Find where the given text appears and provide that cell's center as (x, y) coordinate. 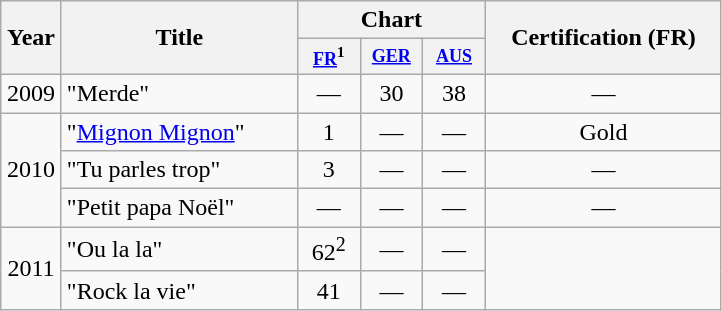
1 (328, 132)
"Merde" (179, 93)
"Petit papa Noël" (179, 208)
"Tu parles trop" (179, 170)
41 (328, 290)
2009 (32, 93)
AUS (454, 57)
Title (179, 38)
3 (328, 170)
GER (392, 57)
Certification (FR) (603, 38)
"Ou la la" (179, 250)
622 (328, 250)
2010 (32, 170)
30 (392, 93)
Gold (603, 132)
Year (32, 38)
"Mignon Mignon" (179, 132)
38 (454, 93)
"Rock la vie" (179, 290)
Chart (391, 20)
FR1 (328, 57)
2011 (32, 268)
